Capture the cell that displays the provided text and extract its [X, Y] central coordinate. 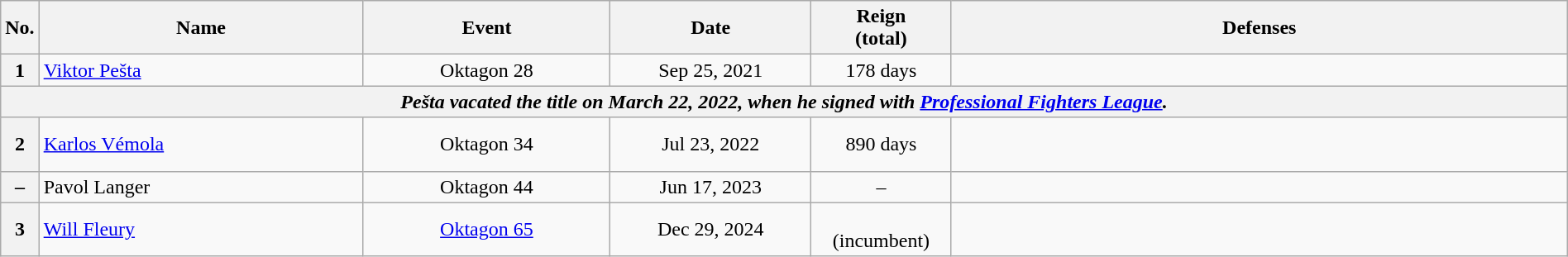
Oktagon 28 [486, 70]
Oktagon 65 [486, 230]
(incumbent) [882, 230]
No. [20, 28]
Oktagon 34 [486, 144]
Pešta vacated the title on March 22, 2022, when he signed with Professional Fighters League. [784, 102]
2 [20, 144]
Will Fleury [201, 230]
1 [20, 70]
Jun 17, 2023 [711, 187]
Reign(total) [882, 28]
Dec 29, 2024 [711, 230]
Name [201, 28]
Sep 25, 2021 [711, 70]
3 [20, 230]
Pavol Langer [201, 187]
Event [486, 28]
Viktor Pešta [201, 70]
178 days [882, 70]
Karlos Vémola [201, 144]
Defenses [1259, 28]
Jul 23, 2022 [711, 144]
Date [711, 28]
890 days [882, 144]
Oktagon 44 [486, 187]
